Pinpoint the cell where the given text exists, returning its (x, y) midpoint coordinate. 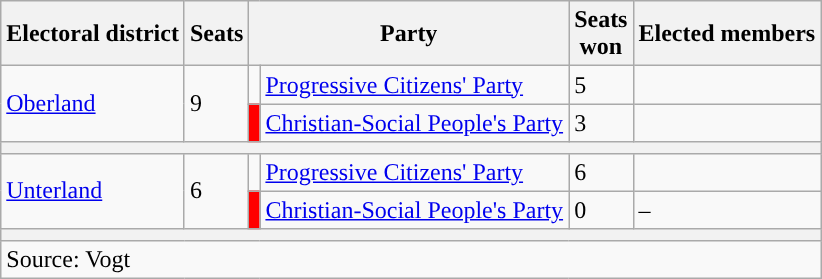
– (727, 210)
5 (601, 85)
3 (601, 123)
Source: Vogt (411, 259)
9 (216, 104)
Seats (216, 34)
Unterland (93, 191)
Oberland (93, 104)
Party (409, 34)
Electoral district (93, 34)
Seatswon (601, 34)
0 (601, 210)
Elected members (727, 34)
